Pinpoint the cell where the given text exists, returning its (x, y) midpoint coordinate. 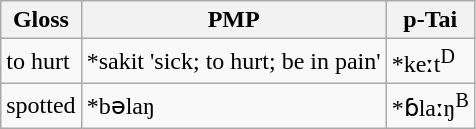
PMP (234, 20)
to hurt (41, 62)
p-Tai (430, 20)
*ɓlaːŋB (430, 106)
spotted (41, 106)
Gloss (41, 20)
*sakit 'sick; to hurt; be in pain' (234, 62)
*bəlaŋ (234, 106)
*keːtD (430, 62)
